For the text-containing cell, return its midpoint in [x, y] coordinate format. 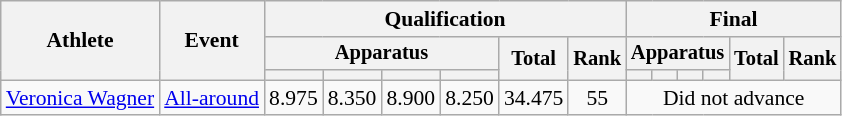
8.900 [410, 98]
34.475 [534, 98]
Qualification [445, 19]
8.350 [352, 98]
8.250 [470, 98]
Final [734, 19]
8.975 [294, 98]
Did not advance [734, 98]
Athlete [80, 40]
55 [597, 98]
Veronica Wagner [80, 98]
Event [212, 40]
All-around [212, 98]
